Extract the [X, Y] coordinate from the center of the cell holding the provided text.  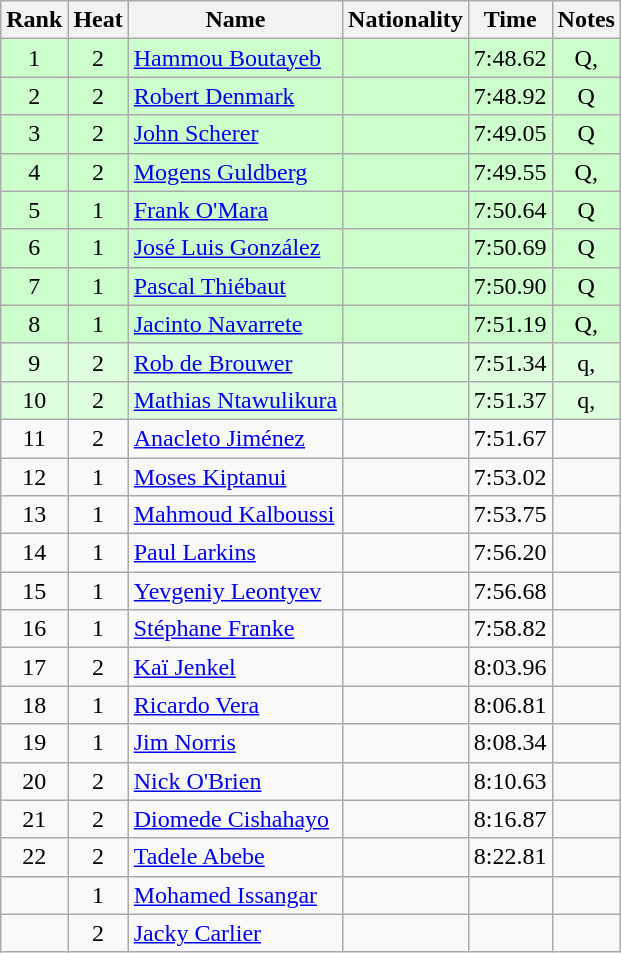
Jim Norris [235, 743]
Diomede Cishahayo [235, 819]
Paul Larkins [235, 553]
21 [34, 819]
7:56.68 [510, 591]
Anacleto Jiménez [235, 438]
17 [34, 667]
Nationality [406, 20]
7:56.20 [510, 553]
8:16.87 [510, 819]
7 [34, 286]
12 [34, 477]
22 [34, 857]
7:48.92 [510, 96]
10 [34, 400]
José Luis González [235, 248]
Yevgeniy Leontyev [235, 591]
7:51.19 [510, 324]
Frank O'Mara [235, 210]
15 [34, 591]
Name [235, 20]
7:49.55 [510, 172]
Mathias Ntawulikura [235, 400]
Nick O'Brien [235, 781]
7:53.02 [510, 477]
11 [34, 438]
Kaï Jenkel [235, 667]
8:08.34 [510, 743]
Tadele Abebe [235, 857]
John Scherer [235, 134]
Moses Kiptanui [235, 477]
7:49.05 [510, 134]
Rank [34, 20]
8 [34, 324]
Time [510, 20]
7:50.69 [510, 248]
3 [34, 134]
18 [34, 705]
13 [34, 515]
5 [34, 210]
Pascal Thiébaut [235, 286]
Jacinto Navarrete [235, 324]
7:51.34 [510, 362]
Mogens Guldberg [235, 172]
8:10.63 [510, 781]
Rob de Brouwer [235, 362]
4 [34, 172]
Mohamed Issangar [235, 895]
8:06.81 [510, 705]
20 [34, 781]
6 [34, 248]
Hammou Boutayeb [235, 58]
Heat [98, 20]
Jacky Carlier [235, 933]
Notes [586, 20]
7:53.75 [510, 515]
Ricardo Vera [235, 705]
Mahmoud Kalboussi [235, 515]
8:03.96 [510, 667]
16 [34, 629]
7:51.67 [510, 438]
7:50.64 [510, 210]
9 [34, 362]
7:48.62 [510, 58]
14 [34, 553]
Stéphane Franke [235, 629]
8:22.81 [510, 857]
7:51.37 [510, 400]
7:58.82 [510, 629]
19 [34, 743]
7:50.90 [510, 286]
Robert Denmark [235, 96]
